Determine the (x, y) coordinate at the center of the cell enclosing the given text.  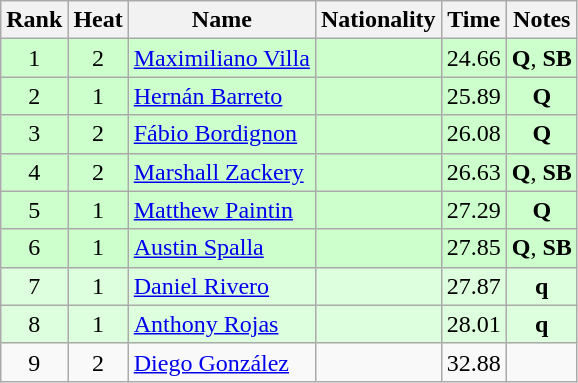
Austin Spalla (222, 248)
27.29 (474, 210)
Name (222, 20)
24.66 (474, 58)
4 (34, 172)
32.88 (474, 362)
26.63 (474, 172)
Diego González (222, 362)
27.85 (474, 248)
7 (34, 286)
9 (34, 362)
25.89 (474, 96)
Marshall Zackery (222, 172)
27.87 (474, 286)
3 (34, 134)
Matthew Paintin (222, 210)
Time (474, 20)
Hernán Barreto (222, 96)
Fábio Bordignon (222, 134)
Heat (98, 20)
Nationality (378, 20)
5 (34, 210)
28.01 (474, 324)
Rank (34, 20)
6 (34, 248)
Daniel Rivero (222, 286)
Anthony Rojas (222, 324)
26.08 (474, 134)
8 (34, 324)
Maximiliano Villa (222, 58)
Notes (542, 20)
